Search for the cell housing the specified text and yield its [X, Y] center coordinate. 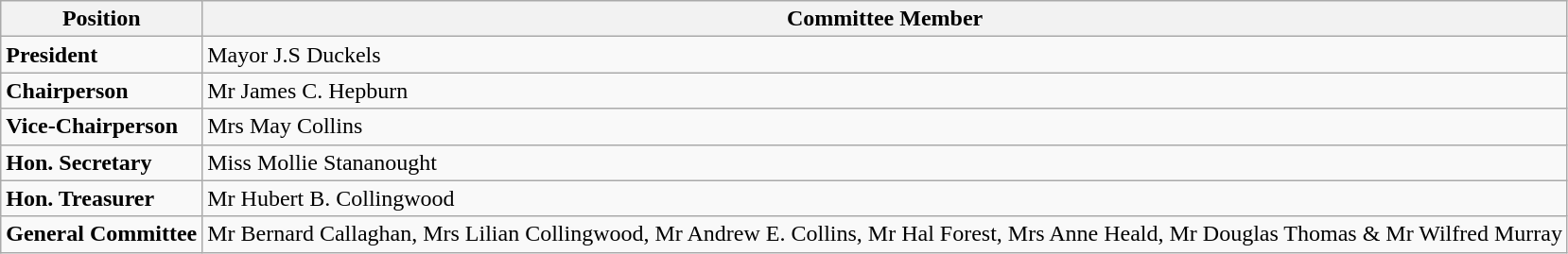
Position [102, 19]
Mayor J.S Duckels [885, 55]
Hon. Secretary [102, 162]
Vice-Chairperson [102, 127]
Miss Mollie Stananought [885, 162]
Hon. Treasurer [102, 198]
Mr Hubert B. Collingwood [885, 198]
Committee Member [885, 19]
Chairperson [102, 91]
Mr James C. Hepburn [885, 91]
Mrs May Collins [885, 127]
Mr Bernard Callaghan, Mrs Lilian Collingwood, Mr Andrew E. Collins, Mr Hal Forest, Mrs Anne Heald, Mr Douglas Thomas & Mr Wilfred Murray [885, 234]
General Committee [102, 234]
President [102, 55]
